From the cell containing the given text, extract its center point as [x, y] coordinate. 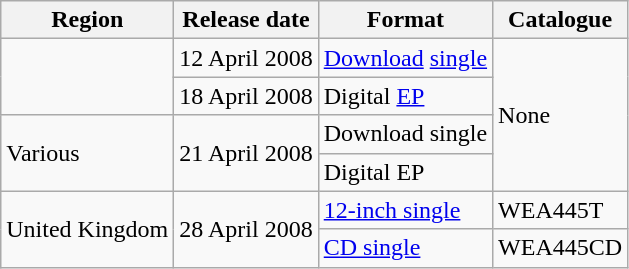
Various [88, 153]
Format [405, 20]
Release date [246, 20]
28 April 2008 [246, 229]
CD single [405, 248]
12-inch single [405, 210]
United Kingdom [88, 229]
18 April 2008 [246, 96]
Catalogue [560, 20]
21 April 2008 [246, 153]
Region [88, 20]
WEA445CD [560, 248]
None [560, 115]
12 April 2008 [246, 58]
WEA445T [560, 210]
